Return (x, y) of the center of cell containing provided text 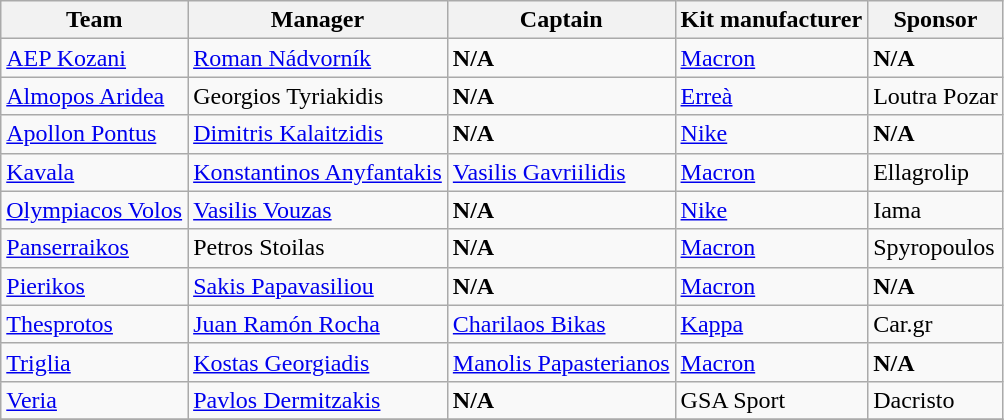
Dimitris Kalaitzidis (318, 134)
Vasilis Vouzas (318, 210)
Konstantinos Anyfantakis (318, 172)
Triglia (94, 362)
Manager (318, 20)
Erreà (772, 96)
Olympiacos Volos (94, 210)
Sponsor (936, 20)
Roman Nádvorník (318, 58)
Iama (936, 210)
Thesprotos (94, 324)
Manolis Papasterianos (561, 362)
Charilaos Bikas (561, 324)
AEP Kozani (94, 58)
Team (94, 20)
Ellagrolip (936, 172)
Vasilis Gavriilidis (561, 172)
Spyropoulos (936, 248)
Kostas Georgiadis (318, 362)
GSA Sport (772, 400)
Juan Ramón Rocha (318, 324)
Panserraikos (94, 248)
Car.gr (936, 324)
Pavlos Dermitzakis (318, 400)
Apollon Pontus (94, 134)
Kappa (772, 324)
Petros Stoilas (318, 248)
Kit manufacturer (772, 20)
Sakis Papavasiliou (318, 286)
Almopos Aridea (94, 96)
Dacristo (936, 400)
Loutra Pozar (936, 96)
Georgios Tyriakidis (318, 96)
Veria (94, 400)
Kavala (94, 172)
Pierikos (94, 286)
Captain (561, 20)
